Output the (X, Y) coordinate of the center of the cell containing the given text.  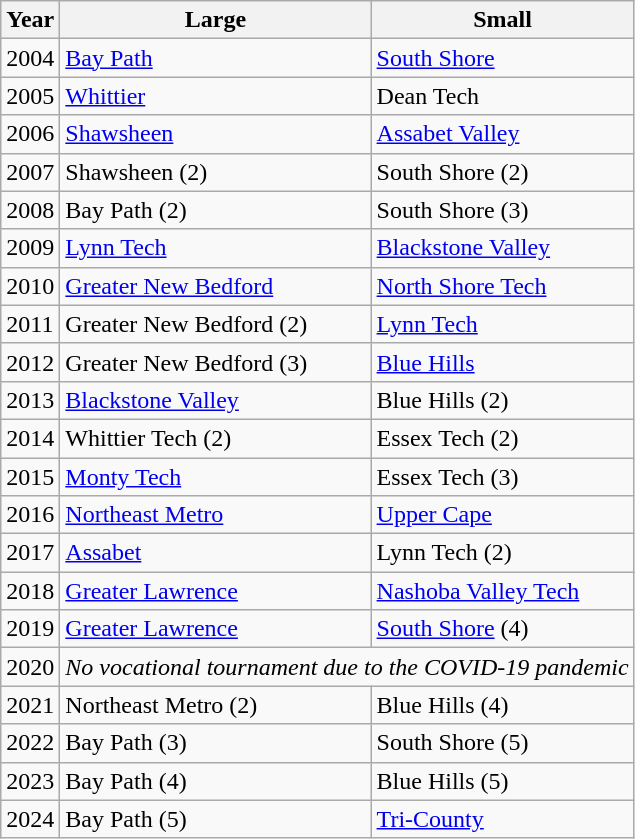
2010 (30, 286)
South Shore (5) (502, 743)
Essex Tech (2) (502, 438)
Shawsheen (216, 134)
Greater New Bedford (216, 286)
South Shore (3) (502, 210)
2011 (30, 324)
No vocational tournament due to the COVID-19 pandemic (347, 667)
2024 (30, 819)
Nashoba Valley Tech (502, 591)
Lynn Tech (2) (502, 553)
Dean Tech (502, 96)
Shawsheen (2) (216, 172)
2016 (30, 515)
2007 (30, 172)
2006 (30, 134)
2005 (30, 96)
2021 (30, 705)
Year (30, 20)
Small (502, 20)
Northeast Metro (2) (216, 705)
2023 (30, 781)
Whittier Tech (2) (216, 438)
2004 (30, 58)
Bay Path (4) (216, 781)
Blue Hills (2) (502, 400)
2017 (30, 553)
Blue Hills (502, 362)
Monty Tech (216, 477)
Large (216, 20)
2015 (30, 477)
Blue Hills (4) (502, 705)
2013 (30, 400)
Greater New Bedford (2) (216, 324)
North Shore Tech (502, 286)
2022 (30, 743)
2009 (30, 248)
2018 (30, 591)
Bay Path (3) (216, 743)
Bay Path (216, 58)
2019 (30, 629)
Whittier (216, 96)
2008 (30, 210)
Assabet (216, 553)
2020 (30, 667)
Northeast Metro (216, 515)
Bay Path (5) (216, 819)
Blue Hills (5) (502, 781)
South Shore (4) (502, 629)
Assabet Valley (502, 134)
Essex Tech (3) (502, 477)
2014 (30, 438)
Greater New Bedford (3) (216, 362)
Upper Cape (502, 515)
2012 (30, 362)
South Shore (502, 58)
Bay Path (2) (216, 210)
Tri-County (502, 819)
South Shore (2) (502, 172)
